Output the (x, y) coordinate of the center of the cell containing the given text.  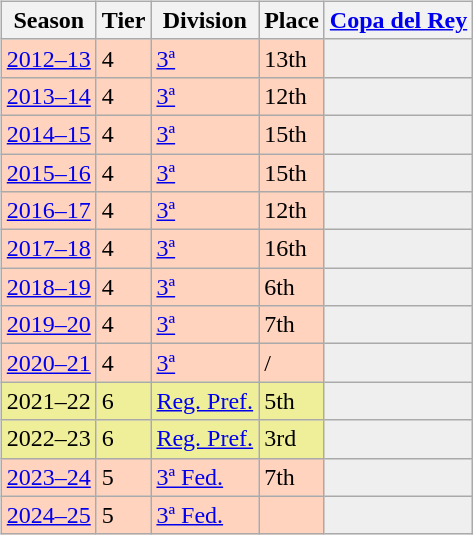
Copa del Rey (398, 20)
3rd (292, 439)
2013–14 (48, 96)
2019–20 (48, 325)
2023–24 (48, 477)
2020–21 (48, 363)
6th (292, 287)
2022–23 (48, 439)
2015–16 (48, 173)
2012–13 (48, 58)
2014–15 (48, 134)
16th (292, 249)
13th (292, 58)
2021–22 (48, 401)
2024–25 (48, 515)
Tier (124, 20)
Place (292, 20)
Division (205, 20)
2018–19 (48, 287)
5th (292, 401)
2017–18 (48, 249)
/ (292, 363)
Season (48, 20)
2016–17 (48, 211)
